Search for the cell housing the specified text and yield its (X, Y) center coordinate. 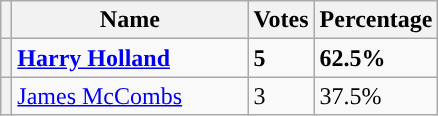
Harry Holland (130, 58)
3 (281, 96)
Votes (281, 20)
5 (281, 58)
62.5% (376, 58)
37.5% (376, 96)
Name (130, 20)
Percentage (376, 20)
James McCombs (130, 96)
